Determine the [X, Y] coordinate at the center of the cell enclosing the given text.  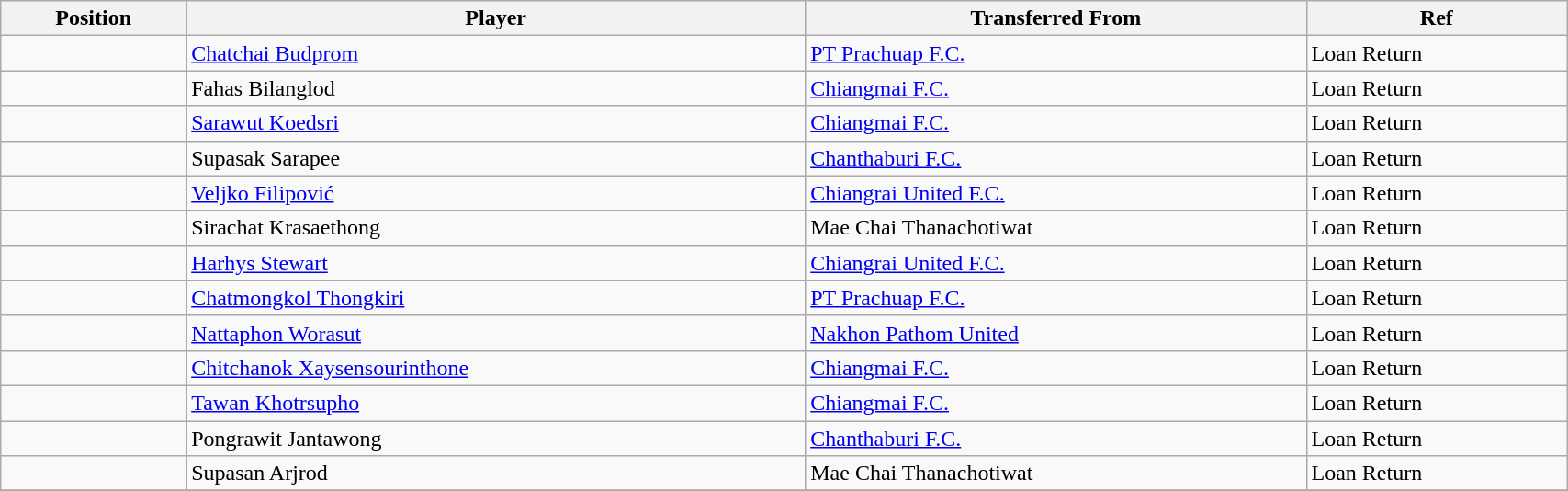
Nattaphon Worasut [496, 333]
Pongrawit Jantawong [496, 439]
Transferred From [1056, 18]
Chatchai Budprom [496, 53]
Supasan Arjrod [496, 474]
Chatmongkol Thongkiri [496, 298]
Position [94, 18]
Sarawut Koedsri [496, 123]
Player [496, 18]
Nakhon Pathom United [1056, 333]
Ref [1437, 18]
Harhys Stewart [496, 263]
Chitchanok Xaysensourinthone [496, 368]
Supasak Sarapee [496, 158]
Tawan Khotrsupho [496, 403]
Sirachat Krasaethong [496, 228]
Veljko Filipović [496, 193]
Fahas Bilanglod [496, 88]
